Provide the [x, y] coordinate of the cell's center where the given text is located.  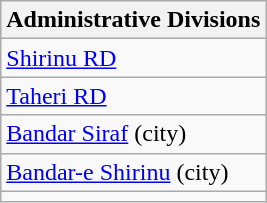
Taheri RD [134, 96]
Bandar-e Shirinu (city) [134, 172]
Administrative Divisions [134, 20]
Shirinu RD [134, 58]
Bandar Siraf (city) [134, 134]
